Return the [x, y] coordinate for the center point of the cell that contains the specified text.  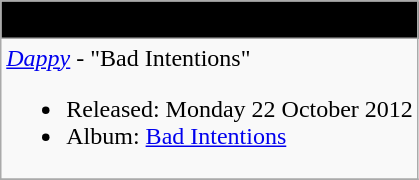
Dappy - "Bad Intentions"Released: Monday 22 October 2012Album: Bad Intentions [210, 109]
Information [210, 20]
